For the text-containing cell, return its midpoint in (X, Y) coordinate format. 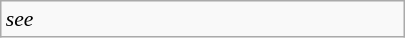
see (203, 19)
